Scan for the cell matching the given text and deliver its [x, y] coordinate at center. 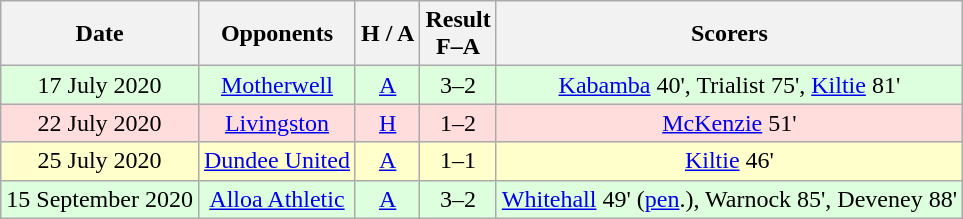
1–2 [458, 123]
22 July 2020 [100, 123]
Kiltie 46' [729, 161]
Motherwell [276, 85]
Scorers [729, 34]
Kabamba 40', Trialist 75', Kiltie 81' [729, 85]
H [387, 123]
25 July 2020 [100, 161]
McKenzie 51' [729, 123]
1–1 [458, 161]
Whitehall 49' (pen.), Warnock 85', Deveney 88' [729, 199]
17 July 2020 [100, 85]
Livingston [276, 123]
ResultF–A [458, 34]
Dundee United [276, 161]
15 September 2020 [100, 199]
Alloa Athletic [276, 199]
Opponents [276, 34]
Date [100, 34]
H / A [387, 34]
